Return (x, y) of the center of cell containing provided text 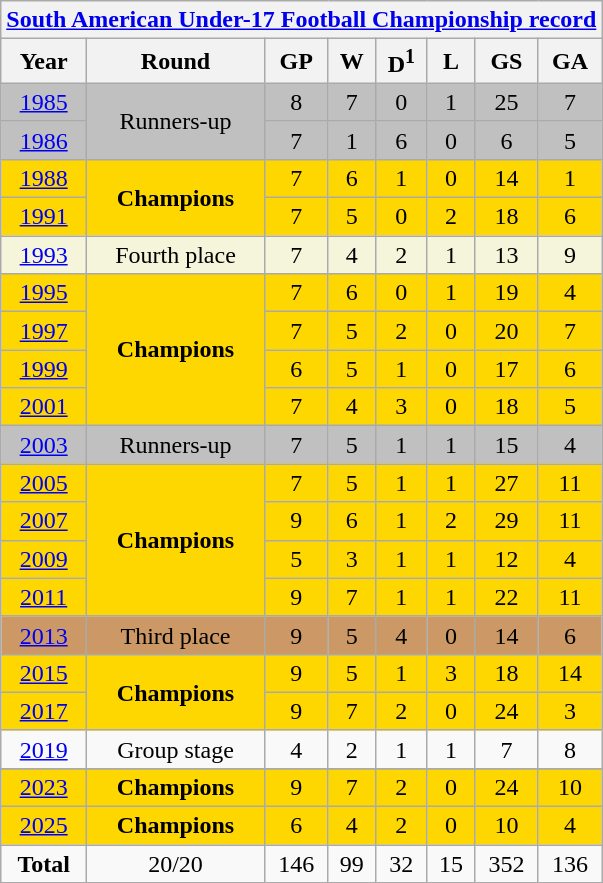
22 (507, 597)
2005 (44, 483)
1995 (44, 293)
136 (570, 864)
South American Under-17 Football Championship record (302, 20)
D1 (401, 62)
W (352, 62)
GA (570, 62)
2013 (44, 635)
Round (176, 62)
20/20 (176, 864)
99 (352, 864)
Year (44, 62)
Total (44, 864)
12 (507, 559)
GP (296, 62)
29 (507, 521)
Fourth place (176, 255)
1993 (44, 255)
25 (507, 102)
Third place (176, 635)
2019 (44, 749)
L (450, 62)
1997 (44, 331)
2017 (44, 711)
20 (507, 331)
13 (507, 255)
17 (507, 369)
1986 (44, 140)
2015 (44, 673)
GS (507, 62)
2025 (44, 826)
1988 (44, 178)
2003 (44, 445)
146 (296, 864)
2009 (44, 559)
19 (507, 293)
1991 (44, 217)
2001 (44, 407)
Group stage (176, 749)
352 (507, 864)
1999 (44, 369)
2007 (44, 521)
27 (507, 483)
1985 (44, 102)
32 (401, 864)
2023 (44, 787)
2011 (44, 597)
